Detect which cell encompasses the target text, then output its (x, y) center coordinate. 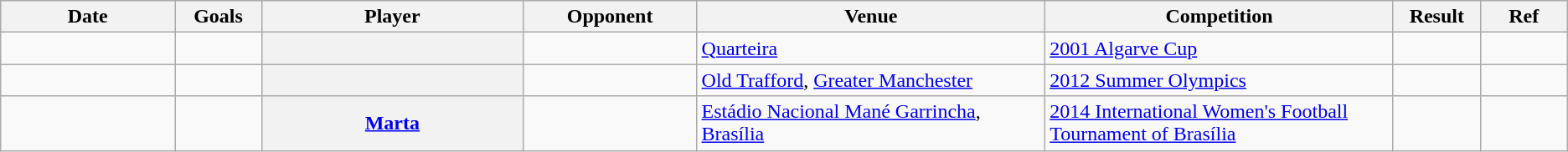
Competition (1220, 17)
Player (392, 17)
Goals (219, 17)
Venue (871, 17)
Date (88, 17)
Ref (1524, 17)
Result (1436, 17)
Quarteira (871, 48)
Estádio Nacional Mané Garrincha, Brasília (871, 124)
Opponent (610, 17)
Old Trafford, Greater Manchester (871, 80)
2014 International Women's Football Tournament of Brasília (1220, 124)
Marta (392, 124)
2012 Summer Olympics (1220, 80)
2001 Algarve Cup (1220, 48)
